Search for the cell housing the specified text and yield its (X, Y) center coordinate. 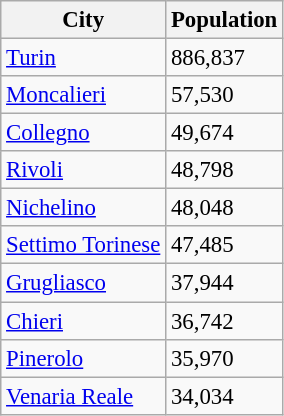
Settimo Torinese (84, 245)
Venaria Reale (84, 396)
Nichelino (84, 208)
49,674 (224, 133)
Collegno (84, 133)
Rivoli (84, 170)
Moncalieri (84, 95)
Population (224, 20)
36,742 (224, 321)
34,034 (224, 396)
Grugliasco (84, 283)
City (84, 20)
886,837 (224, 58)
35,970 (224, 358)
48,798 (224, 170)
57,530 (224, 95)
47,485 (224, 245)
Pinerolo (84, 358)
Turin (84, 58)
48,048 (224, 208)
Chieri (84, 321)
37,944 (224, 283)
